Scan for the cell matching the given text and deliver its (X, Y) coordinate at center. 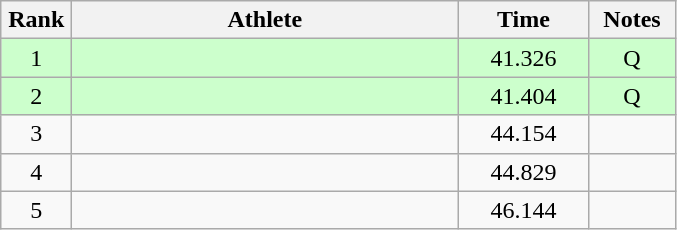
44.829 (524, 172)
3 (36, 134)
Athlete (265, 20)
5 (36, 210)
44.154 (524, 134)
1 (36, 58)
Time (524, 20)
Rank (36, 20)
Notes (632, 20)
41.404 (524, 96)
2 (36, 96)
4 (36, 172)
46.144 (524, 210)
41.326 (524, 58)
